Locate the cell with the specified text and output its (x, y) center coordinate. 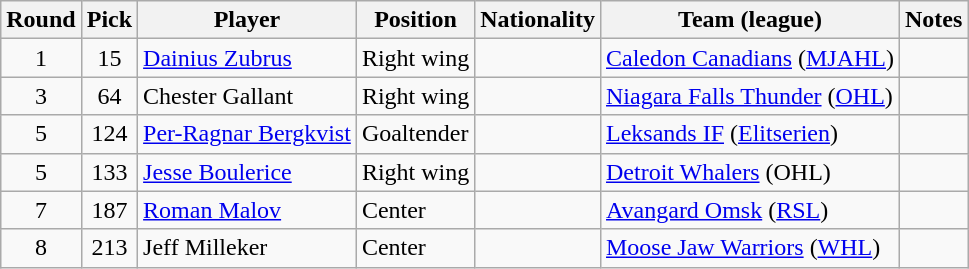
Team (league) (750, 20)
Position (415, 20)
187 (109, 210)
1 (41, 58)
Jesse Boulerice (248, 172)
15 (109, 58)
Dainius Zubrus (248, 58)
Round (41, 20)
Caledon Canadians (MJAHL) (750, 58)
124 (109, 134)
Goaltender (415, 134)
Pick (109, 20)
Roman Malov (248, 210)
Jeff Milleker (248, 248)
64 (109, 96)
Detroit Whalers (OHL) (750, 172)
Moose Jaw Warriors (WHL) (750, 248)
Notes (934, 20)
3 (41, 96)
Leksands IF (Elitserien) (750, 134)
Avangard Omsk (RSL) (750, 210)
213 (109, 248)
Niagara Falls Thunder (OHL) (750, 96)
Chester Gallant (248, 96)
8 (41, 248)
Player (248, 20)
Per-Ragnar Bergkvist (248, 134)
Nationality (538, 20)
7 (41, 210)
133 (109, 172)
